Return (x, y) of the center of cell containing provided text 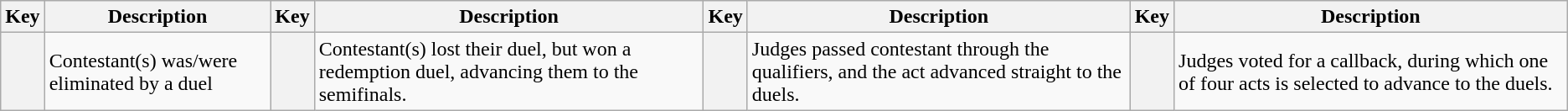
Contestant(s) lost their duel, but won a redemption duel, advancing them to the semifinals. (509, 71)
Judges passed contestant through the qualifiers, and the act advanced straight to the duels. (938, 71)
Contestant(s) was/were eliminated by a duel (157, 71)
Judges voted for a callback, during which one of four acts is selected to advance to the duels. (1371, 71)
